From the cell containing the given text, extract its center point as (X, Y) coordinate. 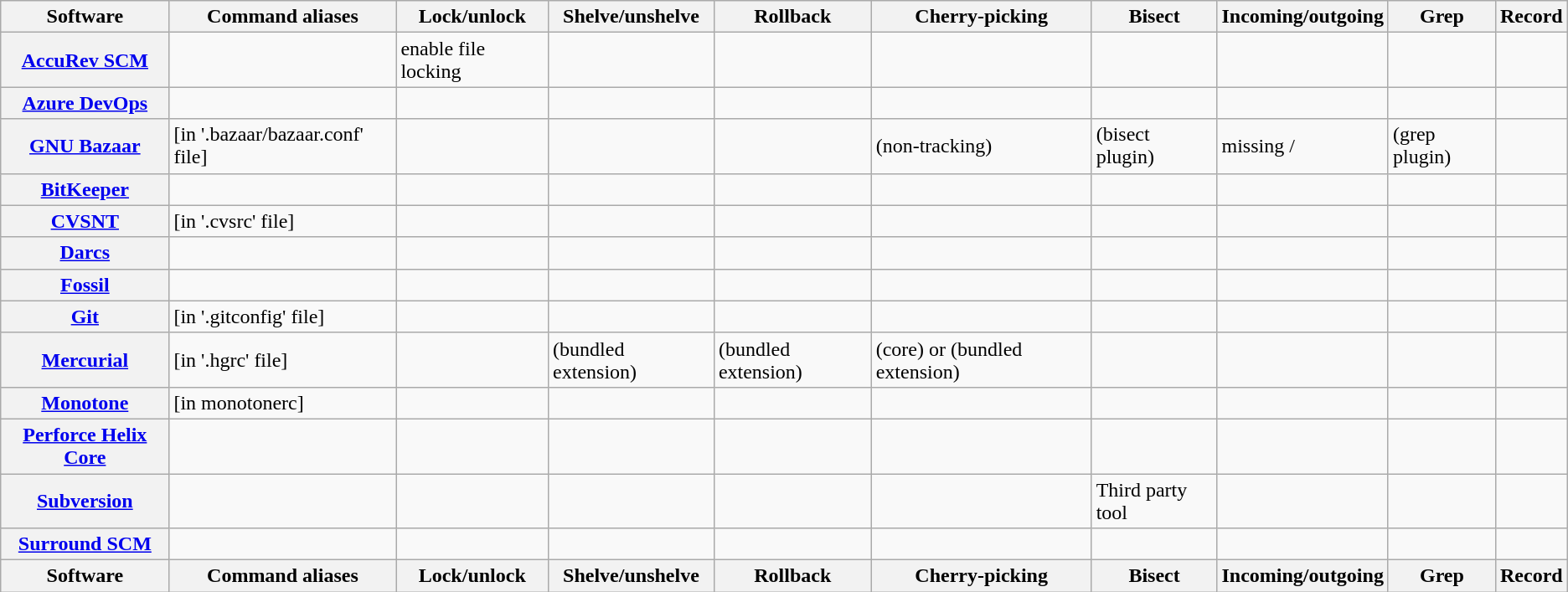
Third party tool (1154, 501)
Fossil (85, 285)
Subversion (85, 501)
missing / (1302, 146)
Azure DevOps (85, 103)
BitKeeper (85, 189)
enable file locking (472, 60)
Git (85, 317)
Monotone (85, 403)
[in '.bazaar/bazaar.conf' file] (283, 146)
Surround SCM (85, 544)
(grep plugin) (1442, 146)
[in '.gitconfig' file] (283, 317)
AccuRev SCM (85, 60)
(core) or (bundled extension) (982, 360)
Perforce Helix Core (85, 445)
(bisect plugin) (1154, 146)
CVSNT (85, 221)
[in monotonerc] (283, 403)
Mercurial (85, 360)
GNU Bazaar (85, 146)
[in '.cvsrc' file] (283, 221)
[in '.hgrc' file] (283, 360)
(non-tracking) (982, 146)
Darcs (85, 253)
